Scan for the cell matching the given text and deliver its (x, y) coordinate at center. 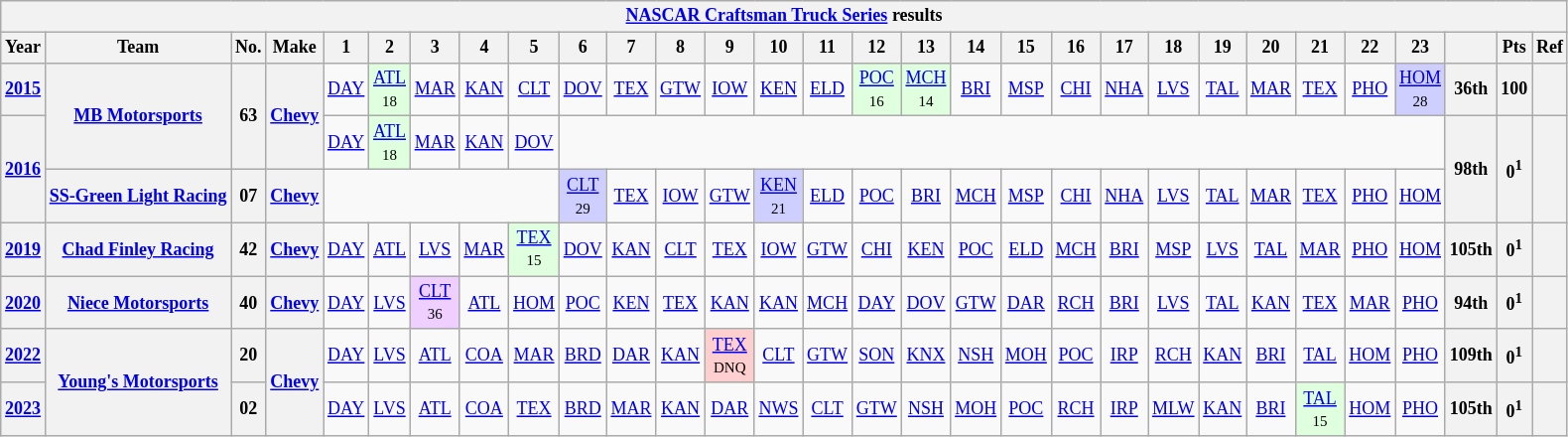
6 (583, 48)
63 (248, 115)
15 (1026, 48)
94th (1471, 303)
KNX (926, 356)
100 (1514, 89)
Young's Motorsports (137, 381)
Chad Finley Racing (137, 249)
07 (248, 196)
109th (1471, 356)
42 (248, 249)
13 (926, 48)
4 (484, 48)
2016 (24, 169)
CLT29 (583, 196)
22 (1370, 48)
12 (876, 48)
17 (1124, 48)
MLW (1173, 409)
18 (1173, 48)
40 (248, 303)
02 (248, 409)
3 (435, 48)
HOM28 (1421, 89)
1 (346, 48)
SS-Green Light Racing (137, 196)
98th (1471, 169)
2023 (24, 409)
21 (1320, 48)
14 (977, 48)
MB Motorsports (137, 115)
2019 (24, 249)
5 (534, 48)
8 (681, 48)
23 (1421, 48)
36th (1471, 89)
16 (1076, 48)
TEXDNQ (729, 356)
10 (778, 48)
2020 (24, 303)
Make (295, 48)
TAL15 (1320, 409)
NASCAR Craftsman Truck Series results (784, 16)
7 (631, 48)
Team (137, 48)
CLT36 (435, 303)
2 (390, 48)
19 (1223, 48)
POC16 (876, 89)
11 (828, 48)
2015 (24, 89)
Niece Motorsports (137, 303)
Year (24, 48)
TEX15 (534, 249)
Ref (1550, 48)
SON (876, 356)
No. (248, 48)
Pts (1514, 48)
9 (729, 48)
MCH14 (926, 89)
2022 (24, 356)
NWS (778, 409)
KEN21 (778, 196)
